Return the (X, Y) coordinate for the center point of the cell that contains the specified text.  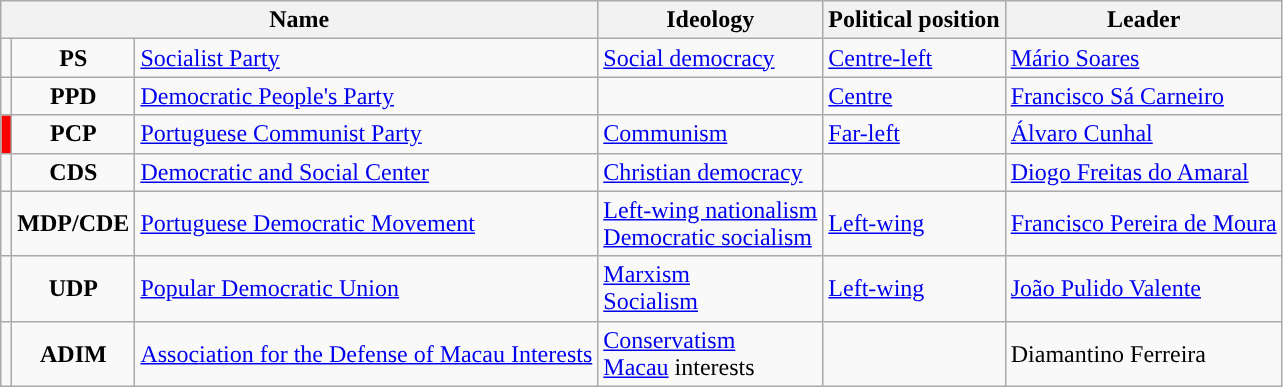
Political position (914, 20)
Name (300, 20)
Far-left (914, 134)
Centre (914, 96)
Left-wing nationalismDemocratic socialism (710, 224)
Leader (1144, 20)
Ideology (710, 20)
Democratic People's Party (366, 96)
Portuguese Communist Party (366, 134)
Communism (710, 134)
Portuguese Democratic Movement (366, 224)
Association for the Defense of Macau Interests (366, 354)
UDP (74, 288)
CDS (74, 172)
ADIM (74, 354)
Diogo Freitas do Amaral (1144, 172)
ConservatismMacau interests (710, 354)
Mário Soares (1144, 58)
Popular Democratic Union (366, 288)
Social democracy (710, 58)
Christian democracy (710, 172)
Diamantino Ferreira (1144, 354)
Socialist Party (366, 58)
Centre-left (914, 58)
MarxismSocialism (710, 288)
Francisco Sá Carneiro (1144, 96)
MDP/CDE (74, 224)
Francisco Pereira de Moura (1144, 224)
Álvaro Cunhal (1144, 134)
PS (74, 58)
PPD (74, 96)
PCP (74, 134)
Democratic and Social Center (366, 172)
João Pulido Valente (1144, 288)
